Locate the cell with the specified text and output its (x, y) center coordinate. 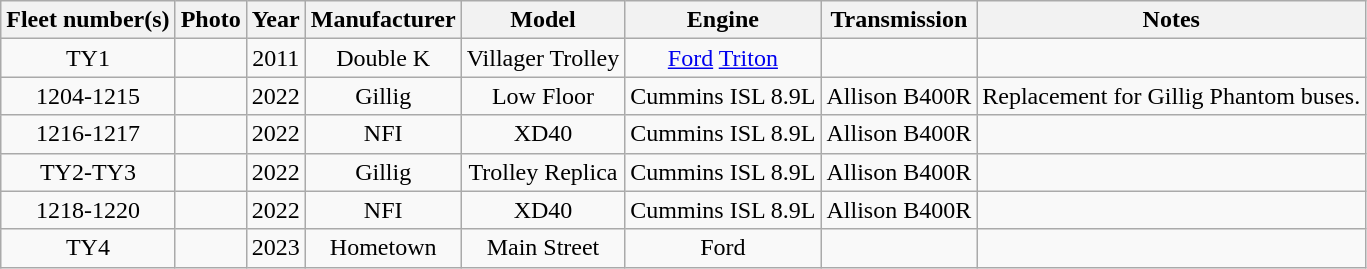
Ford Triton (723, 58)
Trolley Replica (543, 172)
Double K (383, 58)
Main Street (543, 248)
Manufacturer (383, 20)
Villager Trolley (543, 58)
Year (276, 20)
TY4 (88, 248)
Photo (210, 20)
Replacement for Gillig Phantom buses. (1172, 96)
2023 (276, 248)
1216-1217 (88, 134)
1204-1215 (88, 96)
Low Floor (543, 96)
Notes (1172, 20)
1218-1220 (88, 210)
2011 (276, 58)
Engine (723, 20)
Fleet number(s) (88, 20)
Ford (723, 248)
Hometown (383, 248)
TY2-TY3 (88, 172)
Model (543, 20)
Transmission (899, 20)
TY1 (88, 58)
